Output the (X, Y) coordinate of the center of the cell containing the given text.  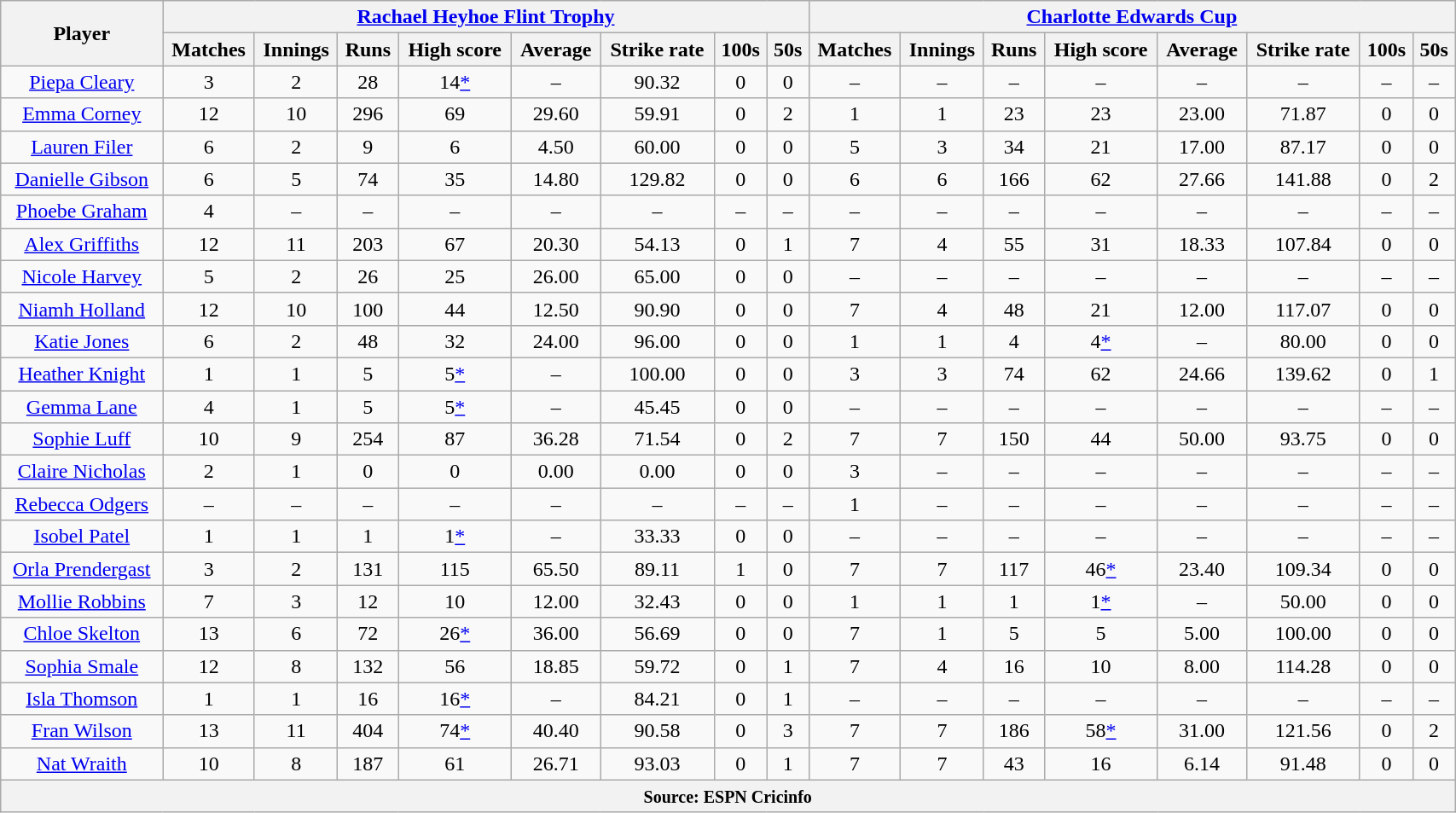
71.54 (657, 439)
59.72 (657, 666)
Gemma Lane (82, 407)
150 (1013, 439)
141.88 (1303, 179)
Charlotte Edwards Cup (1132, 17)
59.91 (657, 114)
Isobel Patel (82, 537)
90.58 (657, 731)
117 (1013, 569)
67 (455, 244)
Mollie Robbins (82, 601)
Emma Corney (82, 114)
54.13 (657, 244)
Nicole Harvey (82, 276)
29.60 (556, 114)
84.21 (657, 699)
404 (368, 731)
6.14 (1202, 764)
121.56 (1303, 731)
4.50 (556, 147)
139.62 (1303, 374)
5.00 (1202, 634)
32 (455, 341)
32.43 (657, 601)
71.87 (1303, 114)
Orla Prendergast (82, 569)
129.82 (657, 179)
115 (455, 569)
34 (1013, 147)
16* (455, 699)
89.11 (657, 569)
Claire Nicholas (82, 472)
93.75 (1303, 439)
24.00 (556, 341)
61 (455, 764)
186 (1013, 731)
90.32 (657, 82)
Alex Griffiths (82, 244)
131 (368, 569)
87 (455, 439)
56.69 (657, 634)
26 (368, 276)
55 (1013, 244)
40.40 (556, 731)
65.00 (657, 276)
18.33 (1202, 244)
Heather Knight (82, 374)
Fran Wilson (82, 731)
72 (368, 634)
Chloe Skelton (82, 634)
Sophia Smale (82, 666)
114.28 (1303, 666)
187 (368, 764)
23.00 (1202, 114)
26.71 (556, 764)
36.28 (556, 439)
45.45 (657, 407)
Rachael Heyhoe Flint Trophy (486, 17)
Nat Wraith (82, 764)
18.85 (556, 666)
20.30 (556, 244)
87.17 (1303, 147)
69 (455, 114)
36.00 (556, 634)
26.00 (556, 276)
25 (455, 276)
4* (1100, 341)
296 (368, 114)
93.03 (657, 764)
43 (1013, 764)
23.40 (1202, 569)
Player (82, 33)
80.00 (1303, 341)
Rebecca Odgers (82, 504)
254 (368, 439)
91.48 (1303, 764)
90.90 (657, 309)
117.07 (1303, 309)
8.00 (1202, 666)
65.50 (556, 569)
166 (1013, 179)
74* (455, 731)
Danielle Gibson (82, 179)
46* (1100, 569)
Source: ESPN Cricinfo (728, 796)
31.00 (1202, 731)
35 (455, 179)
60.00 (657, 147)
107.84 (1303, 244)
132 (368, 666)
Isla Thomson (82, 699)
96.00 (657, 341)
Katie Jones (82, 341)
24.66 (1202, 374)
27.66 (1202, 179)
33.33 (657, 537)
28 (368, 82)
12.50 (556, 309)
109.34 (1303, 569)
14.80 (556, 179)
203 (368, 244)
58* (1100, 731)
Niamh Holland (82, 309)
Phoebe Graham (82, 212)
17.00 (1202, 147)
14* (455, 82)
Sophie Luff (82, 439)
Piepa Cleary (82, 82)
26* (455, 634)
56 (455, 666)
Lauren Filer (82, 147)
31 (1100, 244)
100 (368, 309)
